Return [X, Y] of the center of cell containing provided text 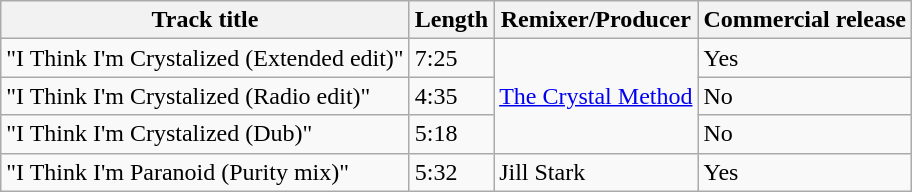
"I Think I'm Paranoid (Purity mix)" [205, 172]
"I Think I'm Crystalized (Radio edit)" [205, 96]
Jill Stark [596, 172]
"I Think I'm Crystalized (Extended edit)" [205, 58]
7:25 [451, 58]
Commercial release [804, 20]
"I Think I'm Crystalized (Dub)" [205, 134]
Length [451, 20]
5:32 [451, 172]
The Crystal Method [596, 96]
Remixer/Producer [596, 20]
4:35 [451, 96]
5:18 [451, 134]
Track title [205, 20]
